Locate the cell with the specified text and output its (x, y) center coordinate. 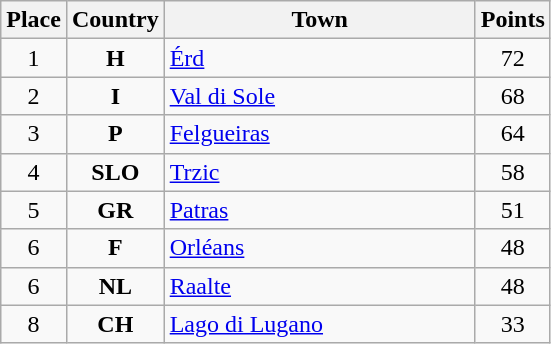
2 (34, 96)
Érd (320, 58)
Felgueiras (320, 134)
72 (512, 58)
3 (34, 134)
Town (320, 20)
Val di Sole (320, 96)
H (115, 58)
NL (115, 286)
4 (34, 172)
P (115, 134)
1 (34, 58)
33 (512, 324)
Raalte (320, 286)
Lago di Lugano (320, 324)
CH (115, 324)
F (115, 248)
Patras (320, 210)
58 (512, 172)
I (115, 96)
Trzic (320, 172)
8 (34, 324)
Country (115, 20)
Points (512, 20)
SLO (115, 172)
51 (512, 210)
64 (512, 134)
Orléans (320, 248)
5 (34, 210)
Place (34, 20)
GR (115, 210)
68 (512, 96)
